For the text-containing cell, return its midpoint in [X, Y] coordinate format. 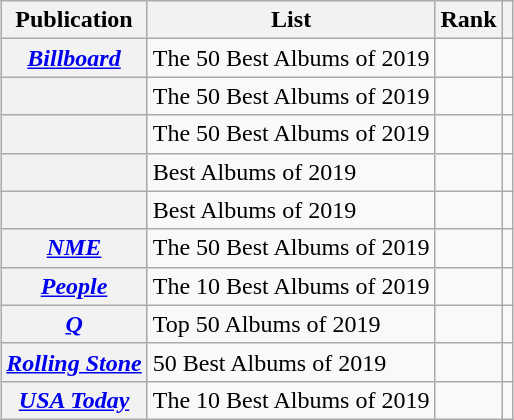
50 Best Albums of 2019 [291, 362]
List [291, 20]
Q [74, 324]
Publication [74, 20]
Rank [468, 20]
People [74, 286]
Rolling Stone [74, 362]
Billboard [74, 58]
NME [74, 248]
USA Today [74, 400]
Top 50 Albums of 2019 [291, 324]
